Provide the [X, Y] coordinate of the cell's center where the given text is located.  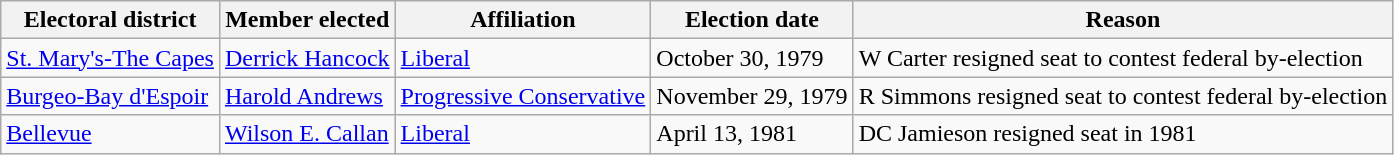
R Simmons resigned seat to contest federal by-election [1123, 96]
November 29, 1979 [752, 96]
St. Mary's-The Capes [110, 58]
DC Jamieson resigned seat in 1981 [1123, 134]
Wilson E. Callan [307, 134]
Derrick Hancock [307, 58]
Bellevue [110, 134]
October 30, 1979 [752, 58]
Electoral district [110, 20]
Harold Andrews [307, 96]
Reason [1123, 20]
Progressive Conservative [523, 96]
Election date [752, 20]
W Carter resigned seat to contest federal by-election [1123, 58]
Member elected [307, 20]
Burgeo-Bay d'Espoir [110, 96]
April 13, 1981 [752, 134]
Affiliation [523, 20]
